Return the [x, y] coordinate for the center point of the cell that contains the specified text.  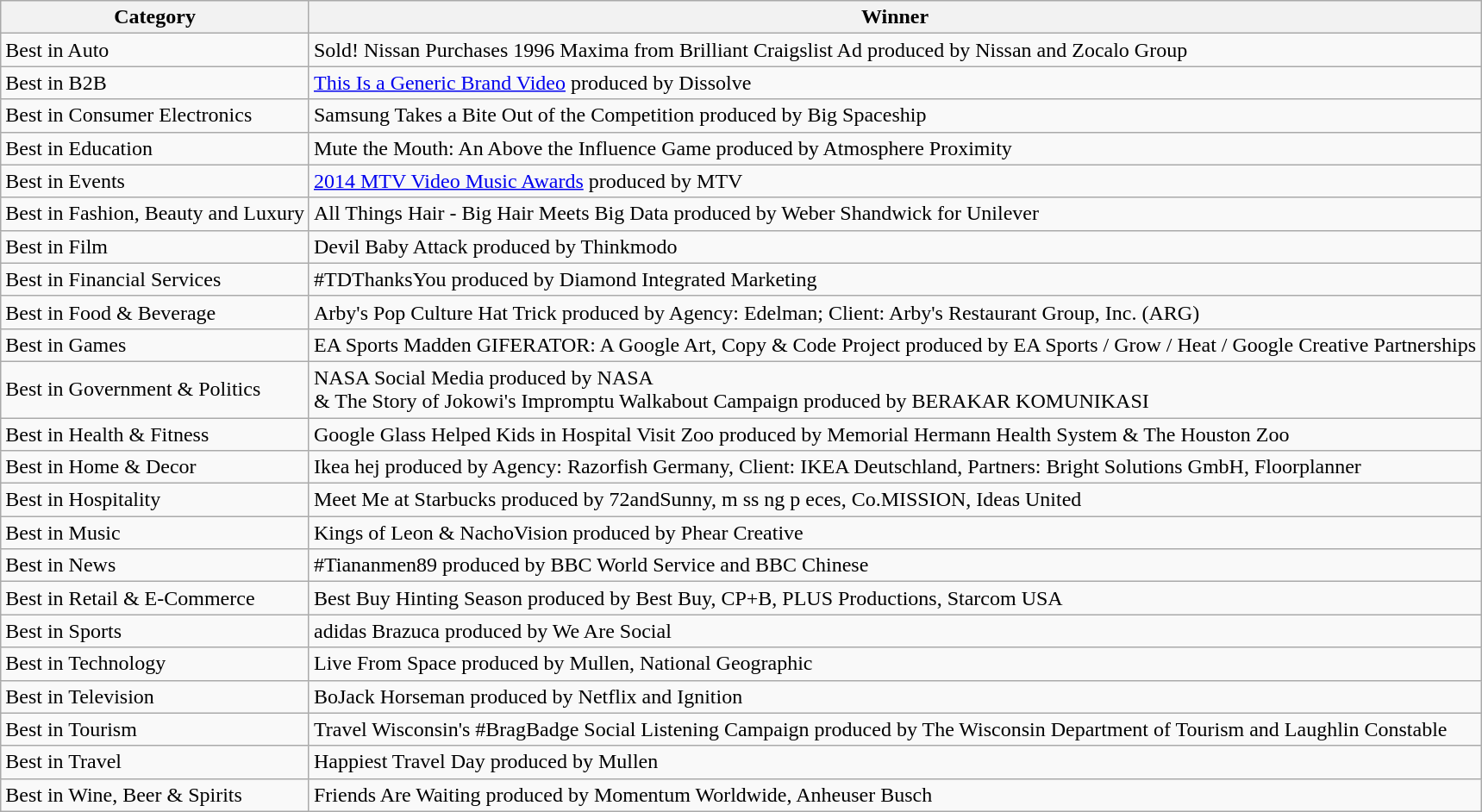
Best in Games [155, 345]
Best in Wine, Beer & Spirits [155, 795]
Best in Health & Fitness [155, 434]
Best in Technology [155, 664]
Best in Film [155, 247]
Ikea hej produced by Agency: Razorfish Germany, Client: IKEA Deutschland, Partners: Bright Solutions GmbH, Floorplanner [895, 467]
NASA Social Media produced by NASA& The Story of Jokowi's Impromptu Walkabout Campaign produced by BERAKAR KOMUNIKASI [895, 390]
Best in Food & Beverage [155, 312]
Google Glass Helped Kids in Hospital Visit Zoo produced by Memorial Hermann Health System & The Houston Zoo [895, 434]
Sold! Nissan Purchases 1996 Maxima from Brilliant Craigslist Ad produced by Nissan and Zocalo Group [895, 50]
Samsung Takes a Bite Out of the Competition produced by Big Spaceship [895, 116]
2014 MTV Video Music Awards produced by MTV [895, 181]
Best in Events [155, 181]
Kings of Leon & NachoVision produced by Phear Creative [895, 533]
adidas Brazuca produced by We Are Social [895, 631]
Winner [895, 17]
Best in Hospitality [155, 500]
Friends Are Waiting produced by Momentum Worldwide, Anheuser Busch [895, 795]
Best in Home & Decor [155, 467]
This Is a Generic Brand Video produced by Dissolve [895, 83]
All Things Hair - Big Hair Meets Big Data produced by Weber Shandwick for Unilever [895, 214]
Mute the Mouth: An Above the Influence Game produced by Atmosphere Proximity [895, 148]
Best in Travel [155, 762]
Best in Television [155, 696]
Best in Financial Services [155, 279]
Best in B2B [155, 83]
Meet Me at Starbucks produced by 72andSunny, m ss ng p eces, Co.MISSION, Ideas United [895, 500]
Live From Space produced by Mullen, National Geographic [895, 664]
Best in News [155, 565]
#TDThanksYou produced by Diamond Integrated Marketing [895, 279]
Best in Auto [155, 50]
Best in Education [155, 148]
EA Sports Madden GIFERATOR: A Google Art, Copy & Code Project produced by EA Sports / Grow / Heat / Google Creative Partnerships [895, 345]
Best in Sports [155, 631]
Happiest Travel Day produced by Mullen [895, 762]
Arby's Pop Culture Hat Trick produced by Agency: Edelman; Client: Arby's Restaurant Group, Inc. (ARG) [895, 312]
#Tiananmen89 produced by BBC World Service and BBC Chinese [895, 565]
Category [155, 17]
Best in Government & Politics [155, 390]
Best in Tourism [155, 729]
Best in Fashion, Beauty and Luxury [155, 214]
Best in Retail & E-Commerce [155, 598]
Best in Consumer Electronics [155, 116]
Best in Music [155, 533]
Travel Wisconsin's #BragBadge Social Listening Campaign produced by The Wisconsin Department of Tourism and Laughlin Constable [895, 729]
BoJack Horseman produced by Netflix and Ignition [895, 696]
Devil Baby Attack produced by Thinkmodo [895, 247]
Best Buy Hinting Season produced by Best Buy, CP+B, PLUS Productions, Starcom USA [895, 598]
